Output the [X, Y] coordinate of the center of the cell containing the given text.  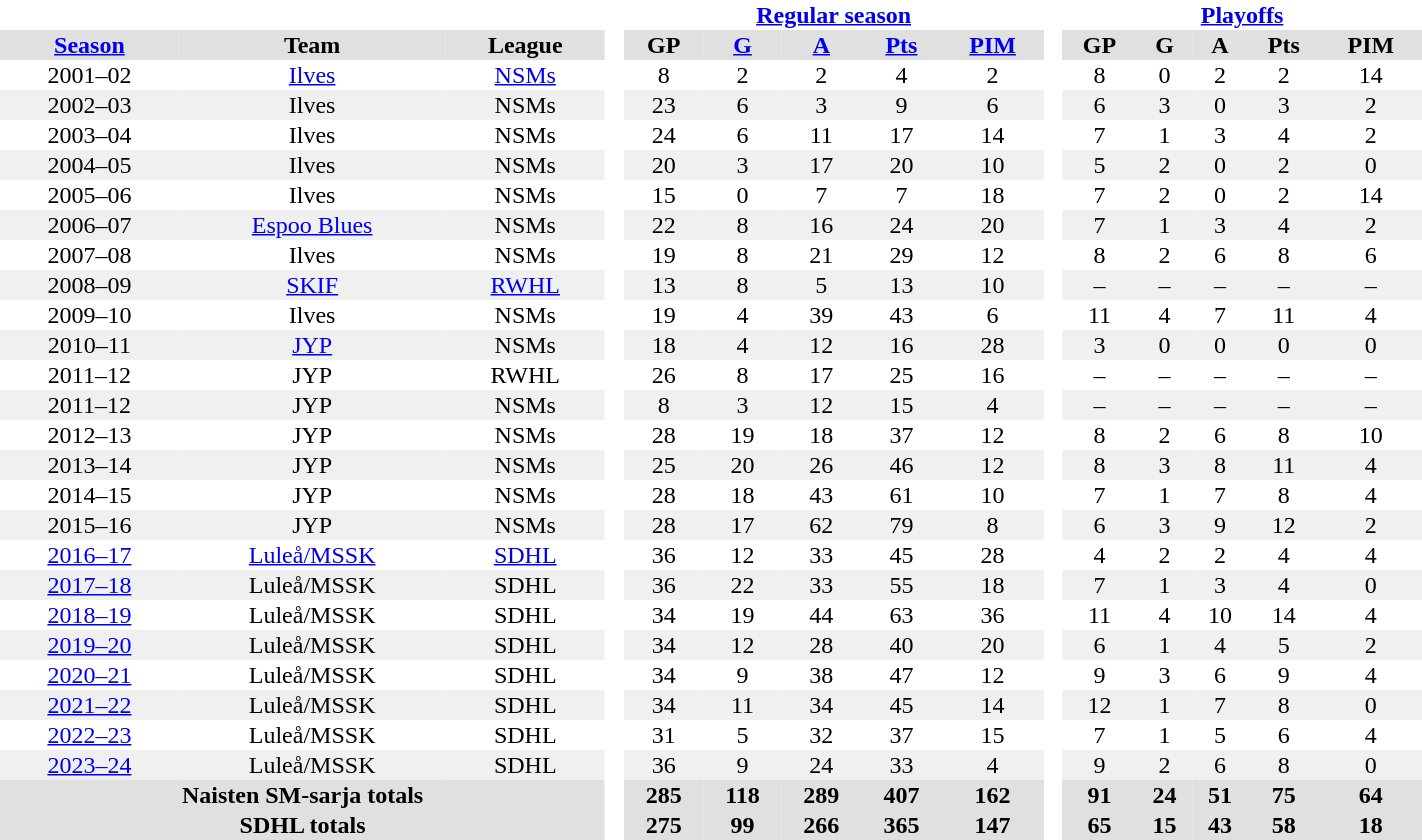
2013–14 [90, 465]
65 [1100, 825]
2008–09 [90, 285]
31 [664, 735]
2009–10 [90, 315]
2005–06 [90, 195]
29 [901, 255]
46 [901, 465]
Naisten SM-sarja totals [302, 795]
61 [901, 495]
289 [821, 795]
2018–19 [90, 615]
2020–21 [90, 675]
2012–13 [90, 435]
44 [821, 615]
91 [1100, 795]
2006–07 [90, 225]
407 [901, 795]
2007–08 [90, 255]
2003–04 [90, 135]
40 [901, 645]
2022–23 [90, 735]
2001–02 [90, 75]
2017–18 [90, 585]
Regular season [834, 15]
58 [1284, 825]
2019–20 [90, 645]
2016–17 [90, 555]
47 [901, 675]
38 [821, 675]
62 [821, 525]
League [525, 45]
21 [821, 255]
285 [664, 795]
2002–03 [90, 105]
2014–15 [90, 495]
SDHL totals [302, 825]
2015–16 [90, 525]
162 [993, 795]
55 [901, 585]
23 [664, 105]
63 [901, 615]
2010–11 [90, 345]
79 [901, 525]
Playoffs [1242, 15]
2023–24 [90, 765]
64 [1371, 795]
SKIF [312, 285]
39 [821, 315]
75 [1284, 795]
51 [1220, 795]
118 [742, 795]
32 [821, 735]
99 [742, 825]
2021–22 [90, 705]
275 [664, 825]
2004–05 [90, 165]
Season [90, 45]
Espoo Blues [312, 225]
266 [821, 825]
Team [312, 45]
147 [993, 825]
365 [901, 825]
